From the cell containing the given text, extract its center point as (x, y) coordinate. 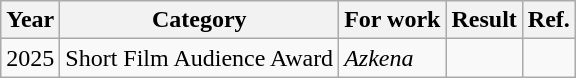
Ref. (548, 20)
Short Film Audience Award (200, 58)
Category (200, 20)
Year (30, 20)
Azkena (392, 58)
Result (484, 20)
For work (392, 20)
2025 (30, 58)
